Provide the (X, Y) coordinate of the cell's center where the given text is located.  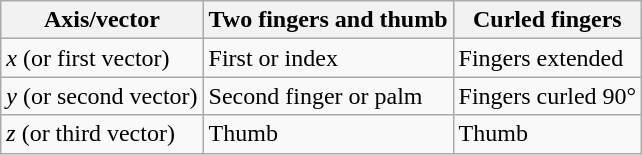
First or index (328, 58)
x (or first vector) (102, 58)
Axis/vector (102, 20)
Two fingers and thumb (328, 20)
Second finger or palm (328, 96)
Curled fingers (548, 20)
Fingers extended (548, 58)
Fingers curled 90° (548, 96)
y (or second vector) (102, 96)
z (or third vector) (102, 134)
